Output the (X, Y) coordinate of the center of the cell containing the given text.  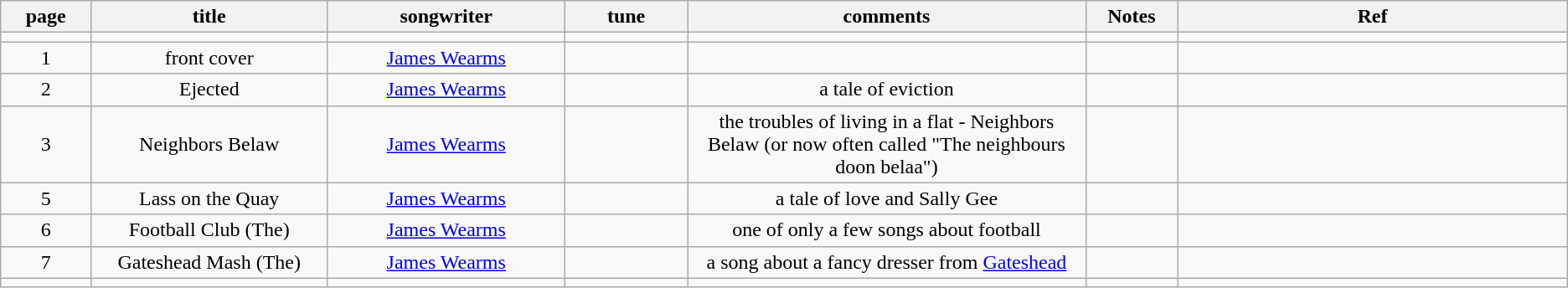
Ref (1373, 17)
Gateshead Mash (The) (209, 262)
the troubles of living in a flat - Neighbors Belaw (or now often called "The neighbours doon belaa") (887, 144)
Lass on the Quay (209, 198)
Neighbors Belaw (209, 144)
page (46, 17)
Football Club (The) (209, 230)
Notes (1131, 17)
a tale of eviction (887, 90)
6 (46, 230)
songwriter (446, 17)
7 (46, 262)
Ejected (209, 90)
comments (887, 17)
front cover (209, 58)
1 (46, 58)
2 (46, 90)
a song about a fancy dresser from Gateshead (887, 262)
one of only a few songs about football (887, 230)
5 (46, 198)
title (209, 17)
tune (627, 17)
3 (46, 144)
a tale of love and Sally Gee (887, 198)
